Find where the given text appears and provide that cell's center as [x, y] coordinate. 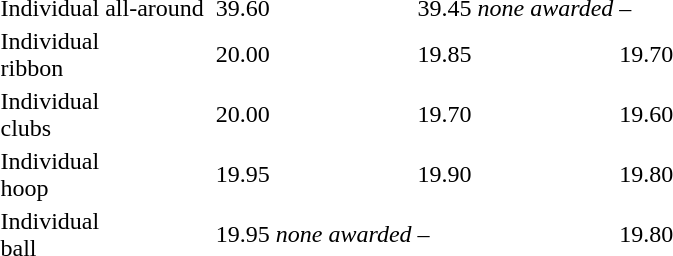
19.85 [444, 54]
19.70 [444, 114]
19.90 [444, 174]
19.95 [242, 174]
